Identify which cell holds the provided text, then report its (X, Y) central coordinate. 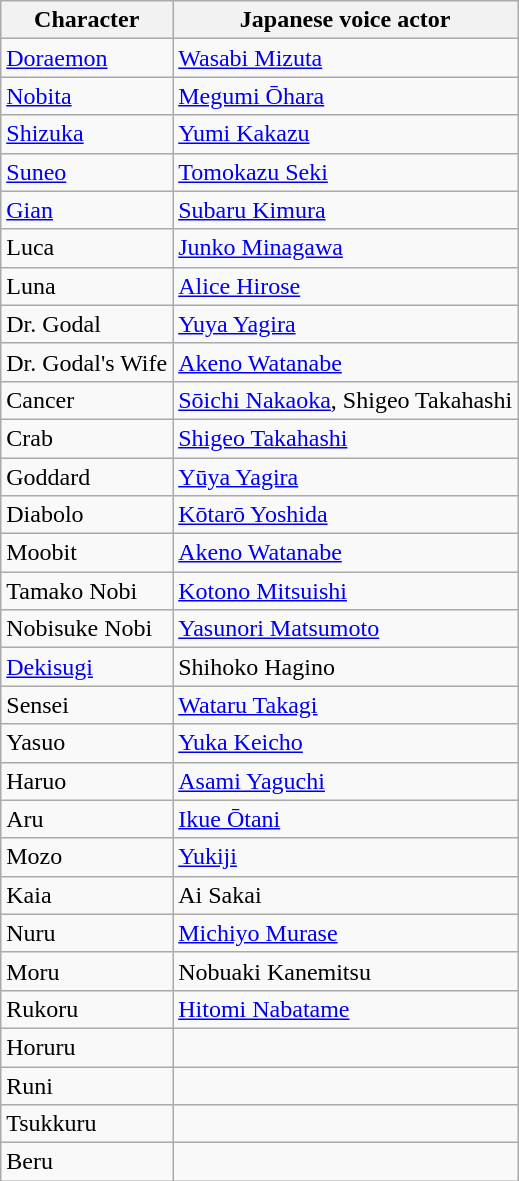
Japanese voice actor (346, 20)
Runi (87, 1085)
Gian (87, 210)
Yasuo (87, 743)
Yumi Kakazu (346, 134)
Ikue Ōtani (346, 819)
Moru (87, 971)
Rukoru (87, 1009)
Hitomi Nabatame (346, 1009)
Shigeo Takahashi (346, 438)
Crab (87, 438)
Subaru Kimura (346, 210)
Tsukkuru (87, 1124)
Nuru (87, 933)
Wataru Takagi (346, 705)
Yūya Yagira (346, 477)
Suneo (87, 172)
Megumi Ōhara (346, 96)
Kaia (87, 895)
Beru (87, 1162)
Haruo (87, 781)
Ai Sakai (346, 895)
Luna (87, 286)
Junko Minagawa (346, 248)
Nobita (87, 96)
Dr. Godal (87, 324)
Sōichi Nakaoka, Shigeo Takahashi (346, 400)
Tamako Nobi (87, 591)
Yuka Keicho (346, 743)
Wasabi Mizuta (346, 58)
Shihoko Hagino (346, 667)
Doraemon (87, 58)
Luca (87, 248)
Yukiji (346, 857)
Kotono Mitsuishi (346, 591)
Michiyo Murase (346, 933)
Dr. Godal's Wife (87, 362)
Aru (87, 819)
Shizuka (87, 134)
Cancer (87, 400)
Goddard (87, 477)
Asami Yaguchi (346, 781)
Yuya Yagira (346, 324)
Horuru (87, 1047)
Mozo (87, 857)
Nobuaki Kanemitsu (346, 971)
Diabolo (87, 515)
Tomokazu Seki (346, 172)
Kōtarō Yoshida (346, 515)
Yasunori Matsumoto (346, 629)
Alice Hirose (346, 286)
Nobisuke Nobi (87, 629)
Moobit (87, 553)
Character (87, 20)
Sensei (87, 705)
Dekisugi (87, 667)
